Find where the given text appears and provide that cell's center as (X, Y) coordinate. 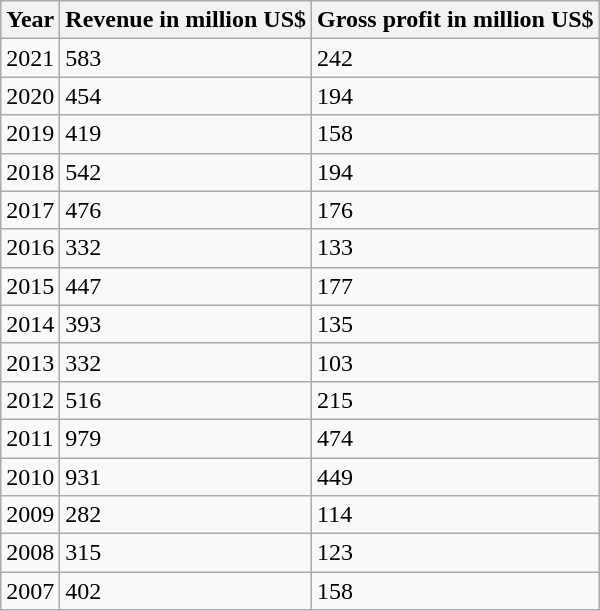
2012 (30, 400)
135 (456, 324)
402 (186, 591)
2010 (30, 477)
2013 (30, 362)
2007 (30, 591)
2017 (30, 210)
114 (456, 515)
2016 (30, 248)
2021 (30, 58)
Gross profit in million US$ (456, 20)
315 (186, 553)
242 (456, 58)
447 (186, 286)
476 (186, 210)
516 (186, 400)
419 (186, 134)
2019 (30, 134)
2020 (30, 96)
474 (456, 438)
Revenue in million US$ (186, 20)
133 (456, 248)
177 (456, 286)
176 (456, 210)
979 (186, 438)
2018 (30, 172)
542 (186, 172)
454 (186, 96)
2008 (30, 553)
931 (186, 477)
393 (186, 324)
583 (186, 58)
449 (456, 477)
Year (30, 20)
2014 (30, 324)
123 (456, 553)
2015 (30, 286)
215 (456, 400)
2011 (30, 438)
103 (456, 362)
2009 (30, 515)
282 (186, 515)
